Scan for the cell matching the given text and deliver its [X, Y] coordinate at center. 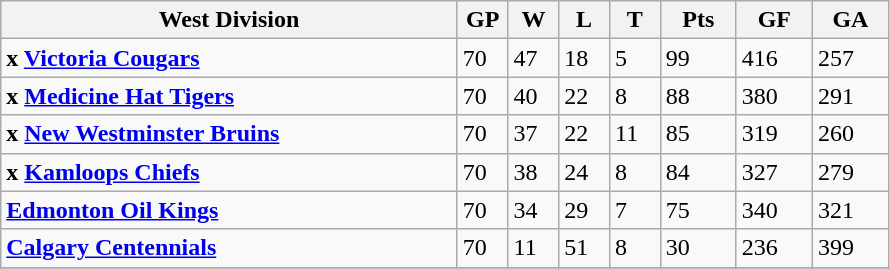
279 [850, 172]
327 [774, 172]
291 [850, 96]
GP [482, 20]
Calgary Centennials [230, 248]
257 [850, 58]
x Victoria Cougars [230, 58]
GF [774, 20]
75 [698, 210]
L [584, 20]
30 [698, 248]
340 [774, 210]
51 [584, 248]
321 [850, 210]
38 [534, 172]
399 [850, 248]
T [634, 20]
99 [698, 58]
47 [534, 58]
West Division [230, 20]
84 [698, 172]
Edmonton Oil Kings [230, 210]
260 [850, 134]
Pts [698, 20]
24 [584, 172]
34 [534, 210]
37 [534, 134]
380 [774, 96]
7 [634, 210]
416 [774, 58]
x Kamloops Chiefs [230, 172]
x New Westminster Bruins [230, 134]
40 [534, 96]
x Medicine Hat Tigers [230, 96]
5 [634, 58]
236 [774, 248]
18 [584, 58]
85 [698, 134]
GA [850, 20]
29 [584, 210]
319 [774, 134]
W [534, 20]
88 [698, 96]
